Find where the given text appears and provide that cell's center as (X, Y) coordinate. 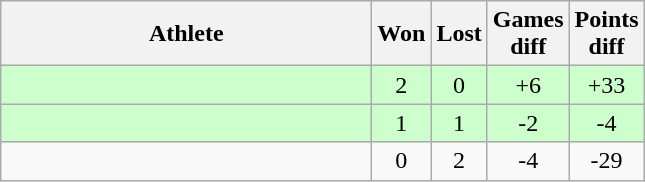
Pointsdiff (606, 34)
-2 (528, 123)
+33 (606, 85)
+6 (528, 85)
-29 (606, 161)
Lost (459, 34)
Won (402, 34)
Athlete (186, 34)
Gamesdiff (528, 34)
